For the text-containing cell, return its midpoint in (X, Y) coordinate format. 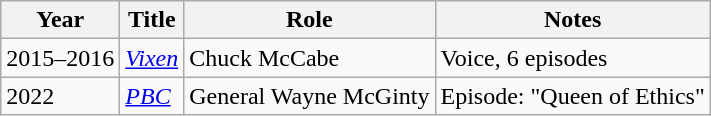
Chuck McCabe (310, 58)
Year (60, 20)
General Wayne McGinty (310, 96)
Voice, 6 episodes (572, 58)
PBC (152, 96)
Episode: "Queen of Ethics" (572, 96)
Title (152, 20)
Role (310, 20)
Notes (572, 20)
2022 (60, 96)
2015–2016 (60, 58)
Vixen (152, 58)
